Determine the [x, y] coordinate at the center of the cell enclosing the given text.  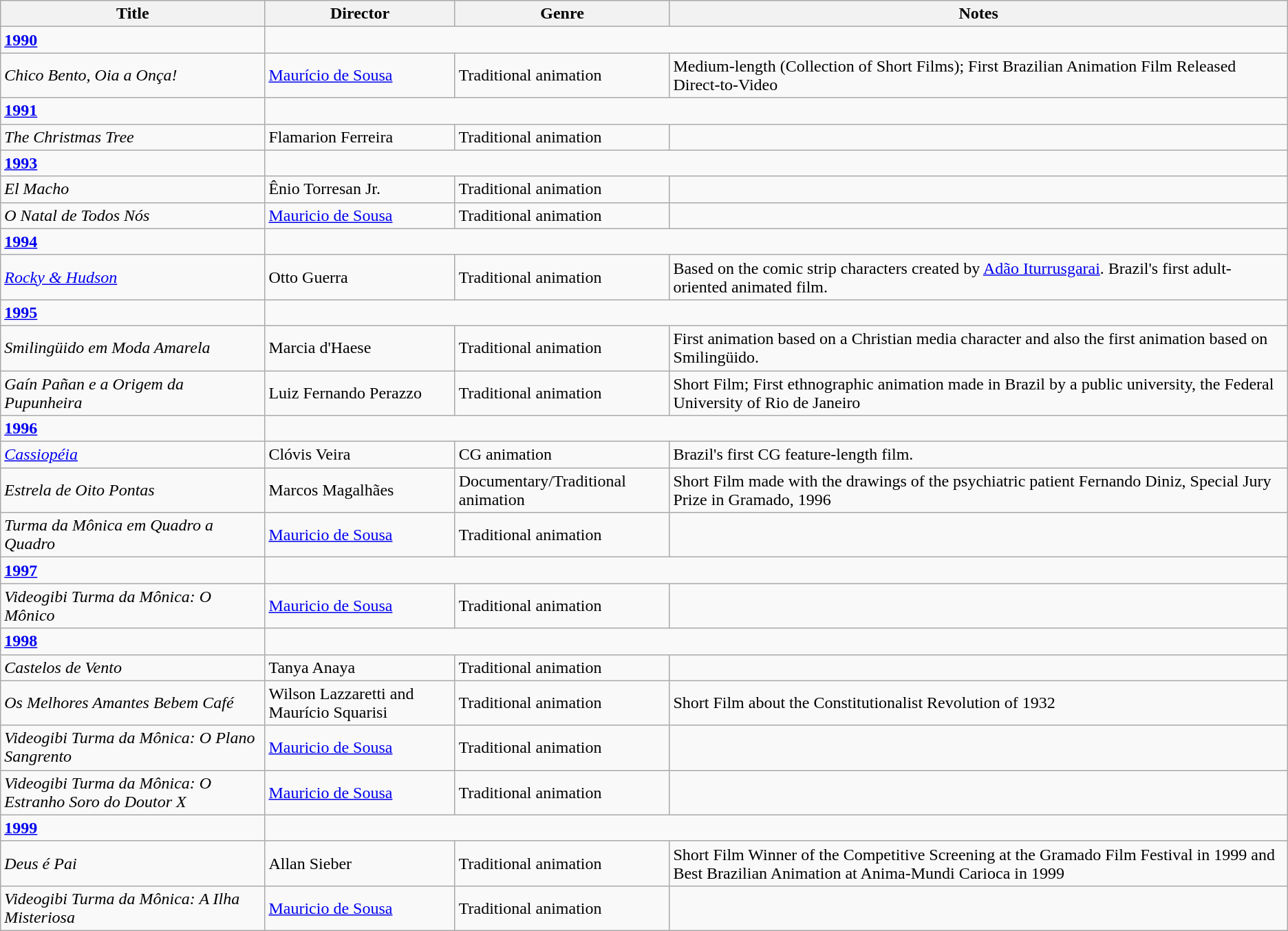
Documentary/Traditional animation [562, 490]
O Natal de Todos Nós [133, 215]
Allan Sieber [360, 863]
Ênio Torresan Jr. [360, 189]
El Macho [133, 189]
Castelos de Vento [133, 667]
Genre [562, 14]
Gaín Pañan e a Origem da Pupunheira [133, 392]
Short Film; First ethnographic animation made in Brazil by a public university, the Federal University of Rio de Janeiro [978, 392]
1995 [133, 312]
Videogibi Turma da Mônica: O Mônico [133, 606]
Marcia d'Haese [360, 348]
Short Film Winner of the Competitive Screening at the Gramado Film Festival in 1999 and Best Brazilian Animation at Anima-Mundi Carioca in 1999 [978, 863]
1998 [133, 641]
1999 [133, 828]
Videogibi Turma da Mônica: O Plano Sangrento [133, 747]
Notes [978, 14]
1990 [133, 40]
Flamarion Ferreira [360, 137]
Brazil's first CG feature-length film. [978, 455]
First animation based on a Christian media character and also the first animation based on Smilingüido. [978, 348]
Tanya Anaya [360, 667]
Luiz Fernando Perazzo [360, 392]
Turma da Mônica em Quadro a Quadro [133, 535]
Deus é Pai [133, 863]
The Christmas Tree [133, 137]
CG animation [562, 455]
Short Film about the Constitutionalist Revolution of 1932 [978, 703]
Estrela de Oito Pontas [133, 490]
Otto Guerra [360, 277]
Rocky & Hudson [133, 277]
Marcos Magalhães [360, 490]
Videogibi Turma da Mônica: O Estranho Soro do Doutor X [133, 793]
1993 [133, 163]
Os Melhores Amantes Bebem Café [133, 703]
Short Film made with the drawings of the psychiatric patient Fernando Diniz, Special Jury Prize in Gramado, 1996 [978, 490]
1996 [133, 429]
Cassiopéia [133, 455]
Director [360, 14]
Smilingüido em Moda Amarela [133, 348]
1994 [133, 242]
Maurício de Sousa [360, 76]
Medium-length (Collection of Short Films); First Brazilian Animation Film Released Direct-to-Video [978, 76]
Wilson Lazzaretti and Maurício Squarisi [360, 703]
Title [133, 14]
Chico Bento, Oia a Onça! [133, 76]
1991 [133, 111]
Based on the comic strip characters created by Adão Iturrusgarai. Brazil's first adult-oriented animated film. [978, 277]
1997 [133, 570]
Videogibi Turma da Mônica: A Ilha Misteriosa [133, 908]
Clóvis Veira [360, 455]
